For the text-containing cell, return its midpoint in (x, y) coordinate format. 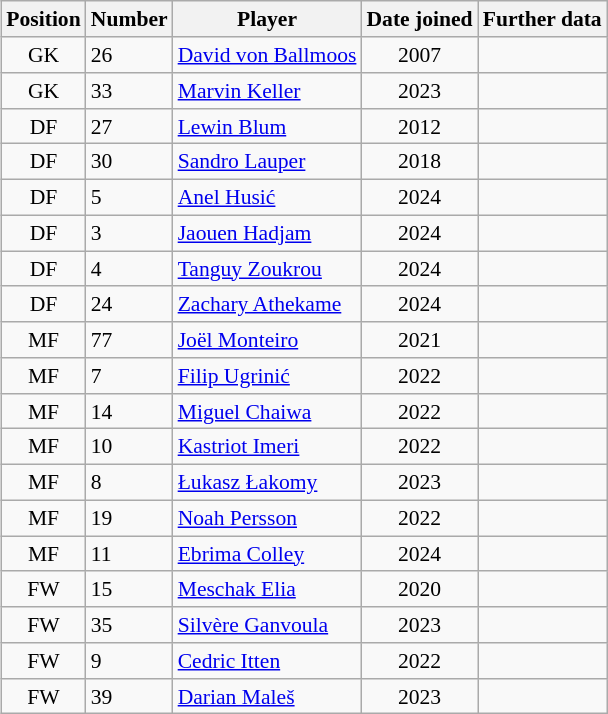
Cedric Itten (268, 661)
Zachary Athekame (268, 304)
Player (268, 19)
Ebrima Colley (268, 554)
26 (130, 55)
Miguel Chaiwa (268, 411)
14 (130, 411)
10 (130, 447)
9 (130, 661)
Meschak Elia (268, 589)
77 (130, 340)
Marvin Keller (268, 91)
David von Ballmoos (268, 55)
11 (130, 554)
30 (130, 162)
7 (130, 376)
Lewin Blum (268, 126)
Number (130, 19)
2012 (419, 126)
27 (130, 126)
19 (130, 518)
4 (130, 269)
35 (130, 625)
Kastriot Imeri (268, 447)
Filip Ugrinić (268, 376)
Noah Persson (268, 518)
2020 (419, 589)
2018 (419, 162)
Łukasz Łakomy (268, 482)
Darian Maleš (268, 696)
2007 (419, 55)
Date joined (419, 19)
24 (130, 304)
5 (130, 197)
Further data (542, 19)
Joël Monteiro (268, 340)
3 (130, 233)
39 (130, 696)
33 (130, 91)
Tanguy Zoukrou (268, 269)
Position (43, 19)
2021 (419, 340)
15 (130, 589)
8 (130, 482)
Sandro Lauper (268, 162)
Anel Husić (268, 197)
Silvère Ganvoula (268, 625)
Jaouen Hadjam (268, 233)
